Provide the [x, y] coordinate of the cell's center where the given text is located.  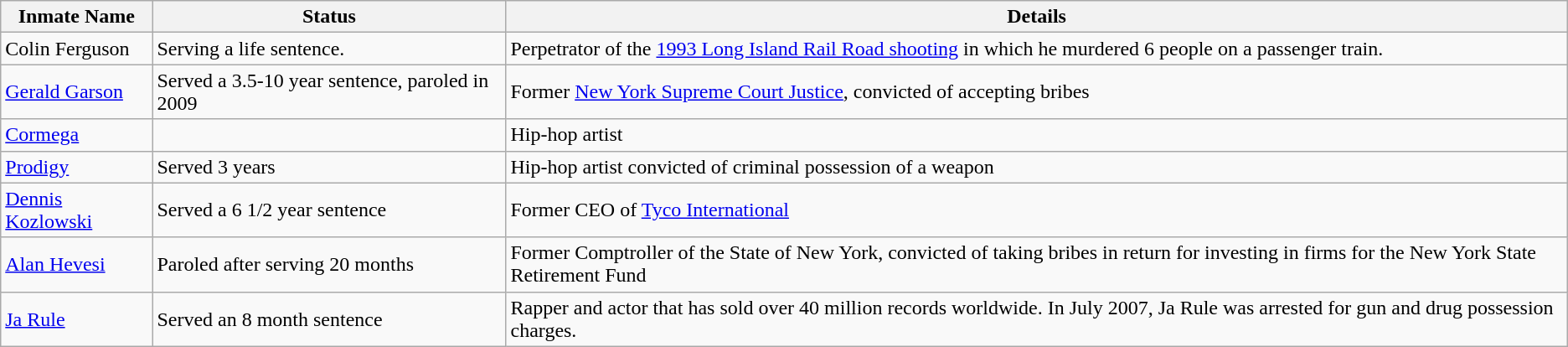
Status [329, 17]
Served a 3.5-10 year sentence, paroled in 2009 [329, 92]
Rapper and actor that has sold over 40 million records worldwide. In July 2007, Ja Rule was arrested for gun and drug possession charges. [1037, 319]
Hip-hop artist convicted of criminal possession of a weapon [1037, 167]
Dennis Kozlowski [77, 210]
Former CEO of Tyco International [1037, 210]
Prodigy [77, 167]
Served an 8 month sentence [329, 319]
Paroled after serving 20 months [329, 265]
Colin Ferguson [77, 49]
Inmate Name [77, 17]
Former Comptroller of the State of New York, convicted of taking bribes in return for investing in firms for the New York State Retirement Fund [1037, 265]
Served 3 years [329, 167]
Former New York Supreme Court Justice, convicted of accepting bribes [1037, 92]
Gerald Garson [77, 92]
Serving a life sentence. [329, 49]
Alan Hevesi [77, 265]
Perpetrator of the 1993 Long Island Rail Road shooting in which he murdered 6 people on a passenger train. [1037, 49]
Cormega [77, 135]
Served a 6 1/2 year sentence [329, 210]
Hip-hop artist [1037, 135]
Details [1037, 17]
Ja Rule [77, 319]
